Return (x, y) of the center of cell containing provided text 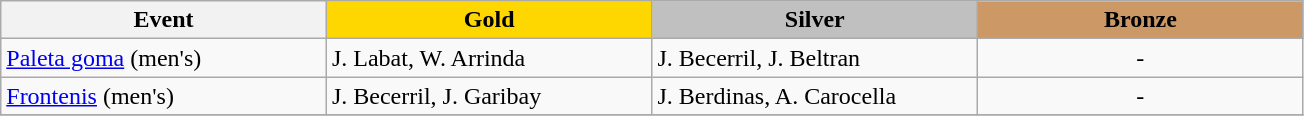
Silver (815, 20)
Bronze (1141, 20)
Paleta goma (men's) (164, 58)
Gold (489, 20)
Frontenis (men's) (164, 96)
J. Becerril, J. Garibay (489, 96)
J. Becerril, J. Beltran (815, 58)
J. Labat, W. Arrinda (489, 58)
Event (164, 20)
J. Berdinas, A. Carocella (815, 96)
